Scan for the cell matching the given text and deliver its (x, y) coordinate at center. 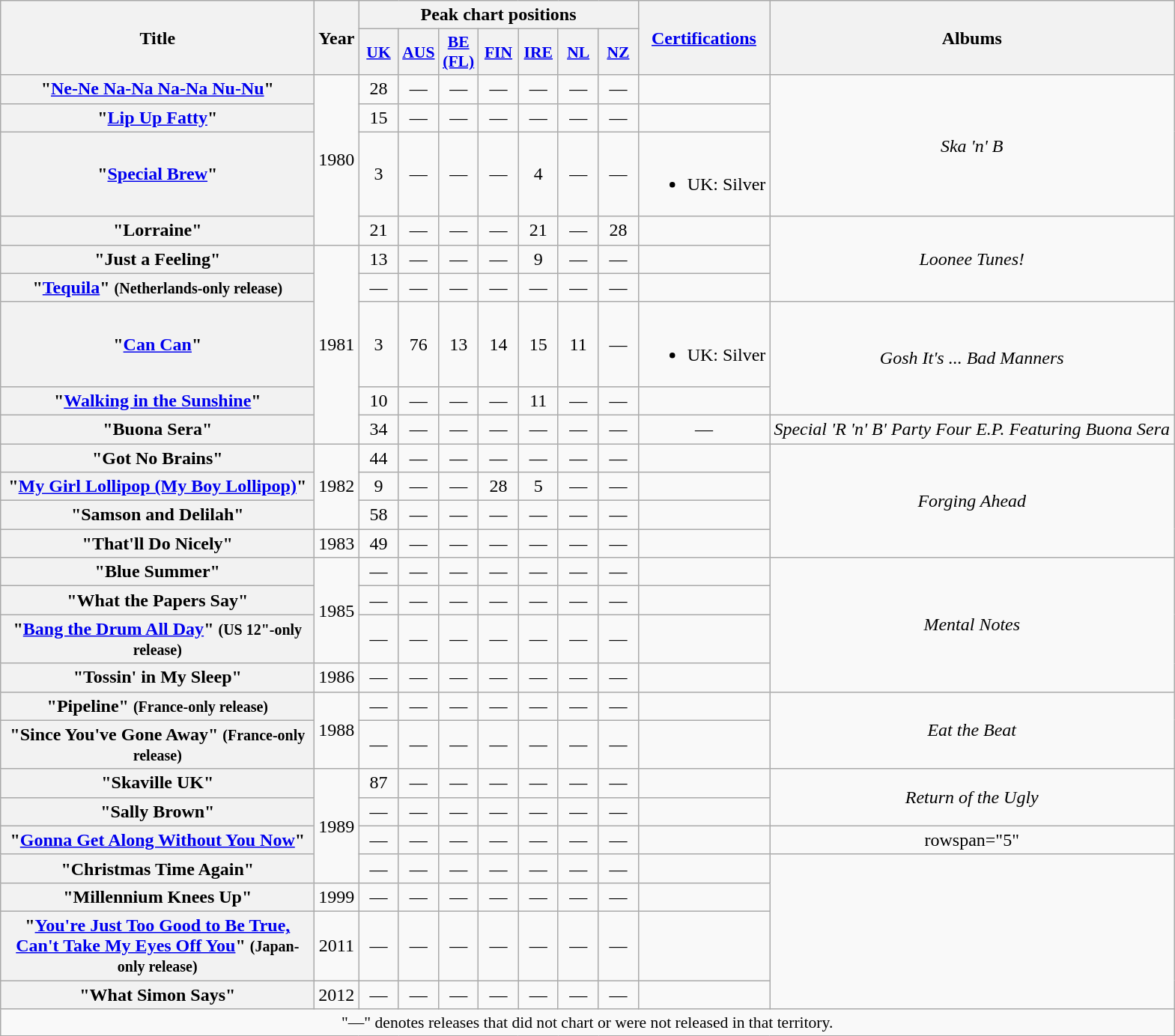
"Ne-Ne Na-Na Na-Na Nu-Nu" (157, 89)
NL (578, 52)
"Tossin' in My Sleep" (157, 677)
"Just a Feeling" (157, 259)
1985 (337, 611)
"Lorraine" (157, 231)
10 (379, 400)
Year (337, 37)
"Samson and Delilah" (157, 515)
49 (379, 543)
1981 (337, 344)
1986 (337, 677)
"Since You've Gone Away" (France-only release) (157, 744)
Mental Notes (972, 624)
"Walking in the Sunshine" (157, 400)
1999 (337, 897)
Forging Ahead (972, 500)
"Christmas Time Again" (157, 868)
"What the Papers Say" (157, 600)
1983 (337, 543)
1988 (337, 731)
Peak chart positions (499, 15)
2012 (337, 995)
"My Girl Lollipop (My Boy Lollipop)" (157, 487)
"Special Brew" (157, 174)
"Buona Sera" (157, 429)
"That'll Do Nicely" (157, 543)
"Millennium Knees Up" (157, 897)
Loonee Tunes! (972, 259)
FIN (499, 52)
"Lip Up Fatty" (157, 118)
"Blue Summer" (157, 572)
Certifications (704, 37)
"Gonna Get Along Without You Now" (157, 840)
"—" denotes releases that did not chart or were not released in that territory. (587, 1023)
Ska 'n' B (972, 145)
Special 'R 'n' B' Party Four E.P. Featuring Buona Sera (972, 429)
"Pipeline" (France-only release) (157, 706)
4 (538, 174)
14 (499, 344)
"Skaville UK" (157, 783)
1982 (337, 486)
AUS (418, 52)
"Tequila" (Netherlands-only release) (157, 287)
34 (379, 429)
Albums (972, 37)
"Got No Brains" (157, 457)
rowspan="5" (972, 840)
"What Simon Says" (157, 995)
76 (418, 344)
"Bang the Drum All Day" (US 12"-only release) (157, 639)
"Can Can" (157, 344)
Eat the Beat (972, 731)
Gosh It's ... Bad Manners (972, 358)
IRE (538, 52)
1980 (337, 160)
"You're Just Too Good to Be True, Can't Take My Eyes Off You" (Japan-only release) (157, 945)
NZ (619, 52)
1989 (337, 826)
87 (379, 783)
5 (538, 487)
Return of the Ugly (972, 797)
44 (379, 457)
58 (379, 515)
"Sally Brown" (157, 811)
BE (FL) (458, 52)
Title (157, 37)
UK (379, 52)
2011 (337, 945)
